Capture the cell that displays the provided text and extract its [x, y] central coordinate. 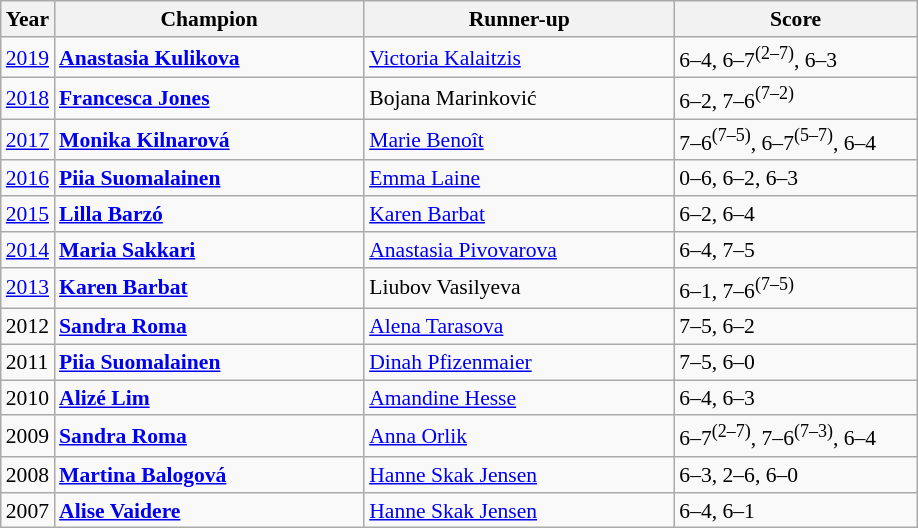
6–4, 7–5 [796, 250]
2016 [28, 179]
Alizé Lim [209, 398]
Emma Laine [519, 179]
Dinah Pfizenmaier [519, 363]
6–4, 6–7(2–7), 6–3 [796, 58]
2017 [28, 140]
Score [796, 19]
Martina Balogová [209, 475]
2009 [28, 436]
2010 [28, 398]
Champion [209, 19]
7–5, 6–0 [796, 363]
2015 [28, 214]
6–7(2–7), 7–6(7–3), 6–4 [796, 436]
Anastasia Kulikova [209, 58]
6–2, 6–4 [796, 214]
Marie Benoît [519, 140]
Victoria Kalaitzis [519, 58]
6–4, 6–3 [796, 398]
2013 [28, 288]
Alena Tarasova [519, 327]
Maria Sakkari [209, 250]
Amandine Hesse [519, 398]
2011 [28, 363]
Runner-up [519, 19]
2014 [28, 250]
2019 [28, 58]
Bojana Marinković [519, 98]
Hanne Skak Jensen [519, 475]
Anastasia Pivovarova [519, 250]
Monika Kilnarová [209, 140]
6–2, 7–6(7–2) [796, 98]
2018 [28, 98]
6–3, 2–6, 6–0 [796, 475]
7–6(7–5), 6–7(5–7), 6–4 [796, 140]
6–1, 7–6(7–5) [796, 288]
Liubov Vasilyeva [519, 288]
2012 [28, 327]
Anna Orlik [519, 436]
7–5, 6–2 [796, 327]
Francesca Jones [209, 98]
Year [28, 19]
2008 [28, 475]
0–6, 6–2, 6–3 [796, 179]
Lilla Barzó [209, 214]
